Detect which cell encompasses the target text, then output its [X, Y] center coordinate. 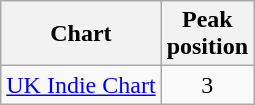
3 [207, 85]
Peakposition [207, 34]
UK Indie Chart [81, 85]
Chart [81, 34]
